Locate the cell with the specified text and output its (x, y) center coordinate. 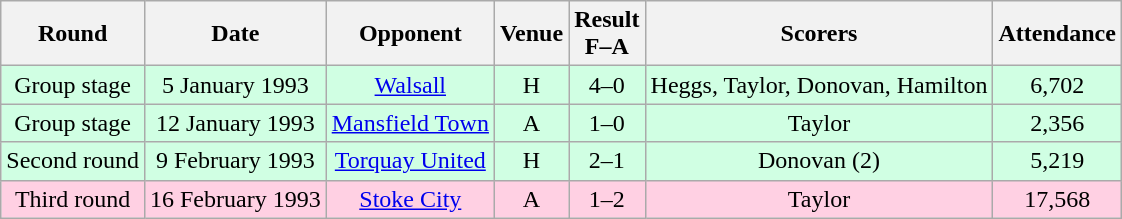
Mansfield Town (410, 123)
ResultF–A (607, 34)
Second round (73, 161)
1–0 (607, 123)
9 February 1993 (235, 161)
4–0 (607, 85)
Date (235, 34)
2–1 (607, 161)
Third round (73, 199)
5 January 1993 (235, 85)
Heggs, Taylor, Donovan, Hamilton (819, 85)
Donovan (2) (819, 161)
Torquay United (410, 161)
17,568 (1057, 199)
Opponent (410, 34)
1–2 (607, 199)
12 January 1993 (235, 123)
Scorers (819, 34)
Stoke City (410, 199)
Venue (531, 34)
Round (73, 34)
16 February 1993 (235, 199)
6,702 (1057, 85)
2,356 (1057, 123)
5,219 (1057, 161)
Attendance (1057, 34)
Walsall (410, 85)
